Output the (x, y) coordinate of the center of the cell containing the given text.  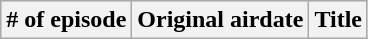
# of episode (66, 20)
Original airdate (220, 20)
Title (338, 20)
